Extract the [x, y] coordinate from the center of the cell holding the provided text.  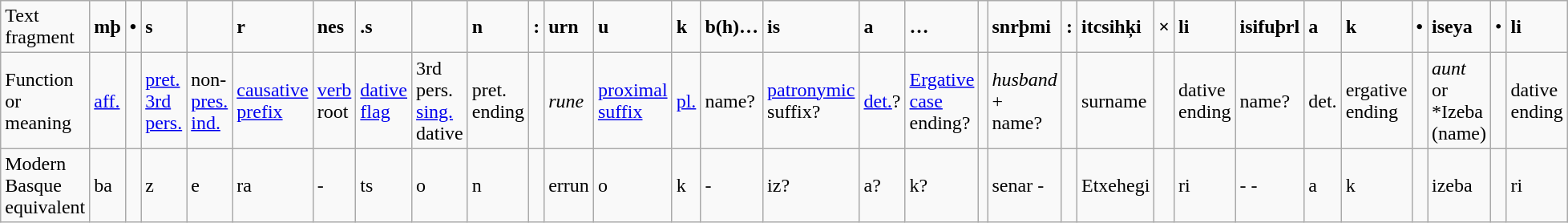
e [210, 185]
ba [107, 185]
iseya [1459, 27]
izeba [1459, 185]
isifuþrl [1270, 27]
Modern Basque equivalent [45, 185]
Text fragment [45, 27]
pl. [686, 101]
det.? [882, 101]
pret. 3rd pers. [164, 101]
husband + name? [1024, 101]
z [164, 185]
… [942, 27]
det. [1323, 101]
b(h)… [732, 27]
errun [569, 185]
proximal suffix [632, 101]
is [811, 27]
aunt or *Izeba (name) [1459, 101]
rune [569, 101]
snrþmi [1024, 27]
Etxehegi [1115, 185]
itcsihķi [1115, 27]
urn [569, 27]
Ergative case ending? [942, 101]
verb root [334, 101]
causative prefix [273, 101]
s [164, 27]
senar - [1024, 185]
surname [1115, 101]
mþ [107, 27]
aff. [107, 101]
ergative ending [1376, 101]
ts [384, 185]
nes [334, 27]
Function or meaning [45, 101]
iz? [811, 185]
- - [1270, 185]
dative flag [384, 101]
r [273, 27]
a? [882, 185]
× [1164, 27]
non-pres. ind. [210, 101]
3rd pers. sing. dative [440, 101]
patronymic suffix? [811, 101]
.s [384, 27]
pret. ending [498, 101]
u [632, 27]
k? [942, 185]
ra [273, 185]
